Locate the cell with the specified text and output its [x, y] center coordinate. 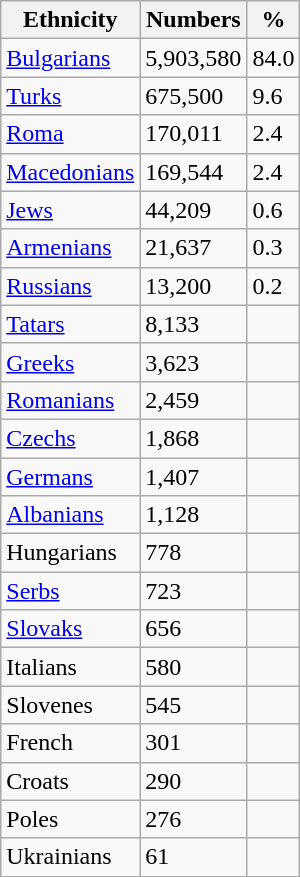
8,133 [194, 324]
580 [194, 667]
3,623 [194, 362]
1,868 [194, 438]
1,128 [194, 515]
Albanians [70, 515]
Armenians [70, 248]
Slovaks [70, 629]
Slovenes [70, 705]
Macedonians [70, 172]
% [274, 20]
778 [194, 553]
Numbers [194, 20]
545 [194, 705]
Greeks [70, 362]
0.2 [274, 286]
0.6 [274, 210]
Bulgarians [70, 58]
170,011 [194, 134]
21,637 [194, 248]
44,209 [194, 210]
Tatars [70, 324]
5,903,580 [194, 58]
Romanians [70, 400]
301 [194, 743]
Germans [70, 477]
Ethnicity [70, 20]
Italians [70, 667]
1,407 [194, 477]
Hungarians [70, 553]
French [70, 743]
2,459 [194, 400]
675,500 [194, 96]
Turks [70, 96]
Croats [70, 781]
276 [194, 819]
Serbs [70, 591]
Czechs [70, 438]
Ukrainians [70, 857]
Poles [70, 819]
656 [194, 629]
84.0 [274, 58]
9.6 [274, 96]
Jews [70, 210]
Russians [70, 286]
61 [194, 857]
169,544 [194, 172]
0.3 [274, 248]
723 [194, 591]
Roma [70, 134]
13,200 [194, 286]
290 [194, 781]
